Determine the (x, y) coordinate at the center of the cell enclosing the given text.  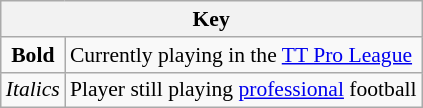
Currently playing in the TT Pro League (244, 55)
Key (212, 19)
Bold (33, 55)
Player still playing professional football (244, 90)
Italics (33, 90)
